For the text-containing cell, return its midpoint in [X, Y] coordinate format. 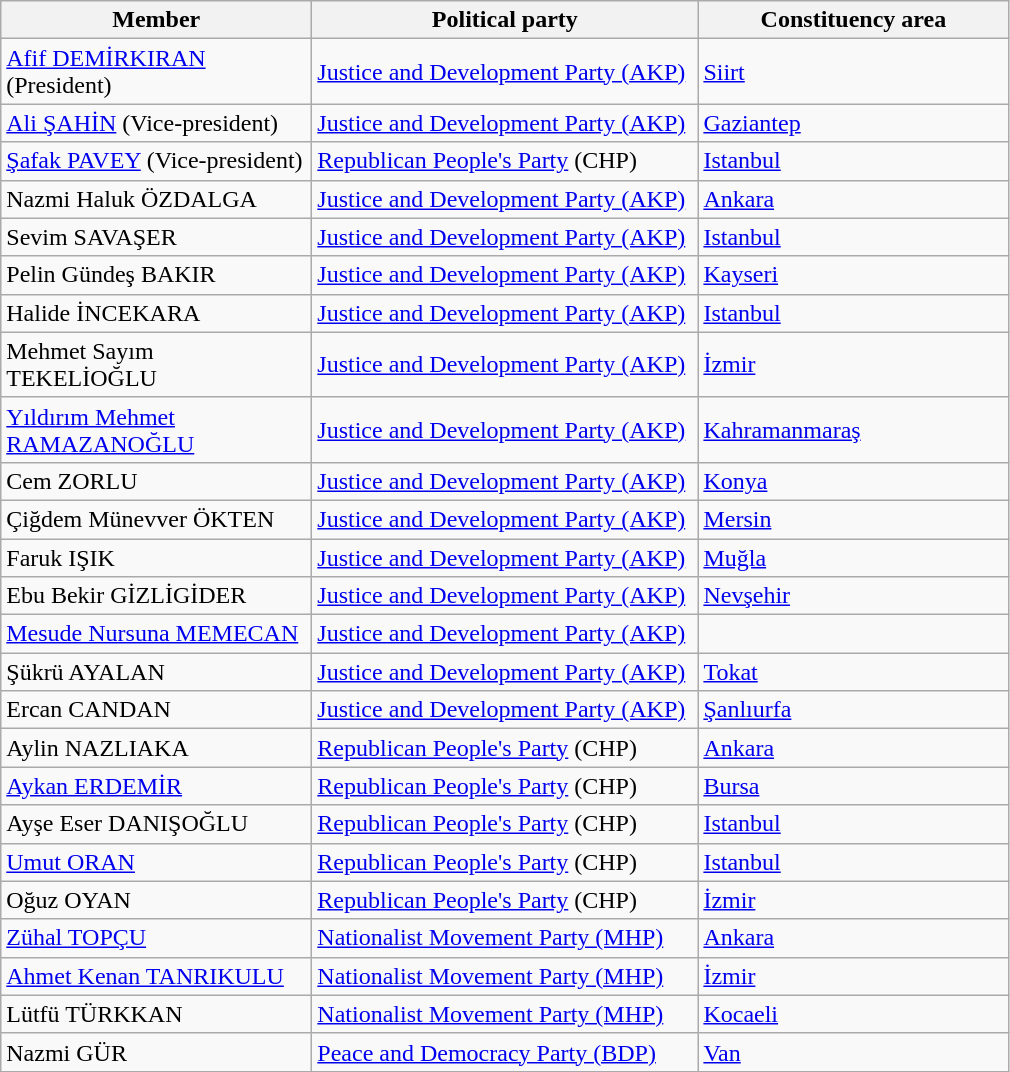
Ahmet Kenan TANRIKULU [156, 976]
Bursa [854, 786]
Şanlıurfa [854, 710]
Ercan CANDAN [156, 710]
Kayseri [854, 275]
Şükrü AYALAN [156, 672]
Nazmi GÜR [156, 1052]
Afif DEMİRKIRAN (President) [156, 72]
Lütfü TÜRKKAN [156, 1014]
Ayşe Eser DANIŞOĞLU [156, 824]
Umut ORAN [156, 862]
Mehmet Sayım TEKELİOĞLU [156, 364]
Political party [505, 20]
Sevim SAVAŞER [156, 237]
Muğla [854, 557]
Ebu Bekir GİZLİGİDER [156, 596]
Kocaeli [854, 1014]
Aylin NAZLIAKA [156, 748]
Zühal TOPÇU [156, 938]
Mersin [854, 519]
Çiğdem Münevver ÖKTEN [156, 519]
Gaziantep [854, 123]
Cem ZORLU [156, 481]
Mesude Nursuna MEMECAN [156, 634]
Oğuz OYAN [156, 900]
Şafak PAVEY (Vice-president) [156, 161]
Peace and Democracy Party (BDP) [505, 1052]
Constituency area [854, 20]
Halide İNCEKARA [156, 313]
Konya [854, 481]
Van [854, 1052]
Tokat [854, 672]
Nazmi Haluk ÖZDALGA [156, 199]
Yıldırım Mehmet RAMAZANOĞLU [156, 430]
Pelin Gündeş BAKIR [156, 275]
Faruk IŞIK [156, 557]
Nevşehir [854, 596]
Ali ŞAHİN (Vice-president) [156, 123]
Kahramanmaraş [854, 430]
Siirt [854, 72]
Member [156, 20]
Aykan ERDEMİR [156, 786]
